Detect which cell encompasses the target text, then output its (X, Y) center coordinate. 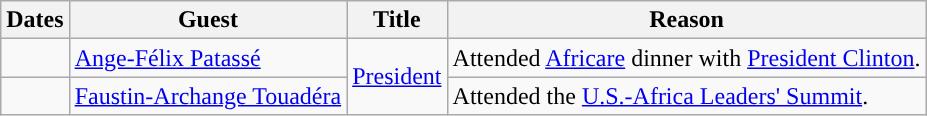
Attended Africare dinner with President Clinton. (686, 58)
Reason (686, 20)
Attended the U.S.-Africa Leaders' Summit. (686, 96)
Dates (35, 20)
Guest (208, 20)
President (397, 77)
Ange-Félix Patassé (208, 58)
Title (397, 20)
Faustin-Archange Touadéra (208, 96)
